Capture the cell that displays the provided text and extract its (X, Y) central coordinate. 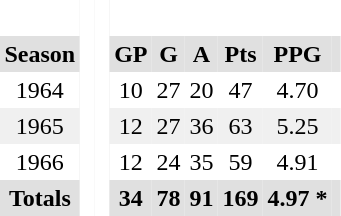
59 (240, 162)
4.70 (298, 90)
20 (202, 90)
5.25 (298, 126)
35 (202, 162)
4.91 (298, 162)
Pts (240, 54)
169 (240, 198)
G (168, 54)
A (202, 54)
Totals (40, 198)
1965 (40, 126)
4.97 * (298, 198)
78 (168, 198)
PPG (298, 54)
Season (40, 54)
36 (202, 126)
91 (202, 198)
24 (168, 162)
1966 (40, 162)
10 (131, 90)
34 (131, 198)
63 (240, 126)
GP (131, 54)
47 (240, 90)
1964 (40, 90)
